Locate the cell with the specified text and output its (x, y) center coordinate. 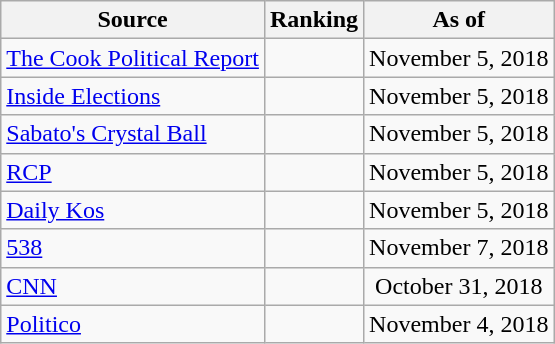
538 (133, 248)
Inside Elections (133, 96)
Politico (133, 324)
Ranking (314, 20)
RCP (133, 172)
The Cook Political Report (133, 58)
Sabato's Crystal Ball (133, 134)
November 4, 2018 (459, 324)
Daily Kos (133, 210)
November 7, 2018 (459, 248)
CNN (133, 286)
Source (133, 20)
As of (459, 20)
October 31, 2018 (459, 286)
